For the text-containing cell, return its midpoint in [x, y] coordinate format. 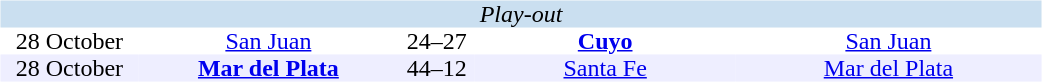
Cuyo [605, 42]
44–12 [438, 68]
Play-out [520, 14]
Santa Fe [605, 68]
24–27 [438, 42]
